Scan for the cell matching the given text and deliver its [X, Y] coordinate at center. 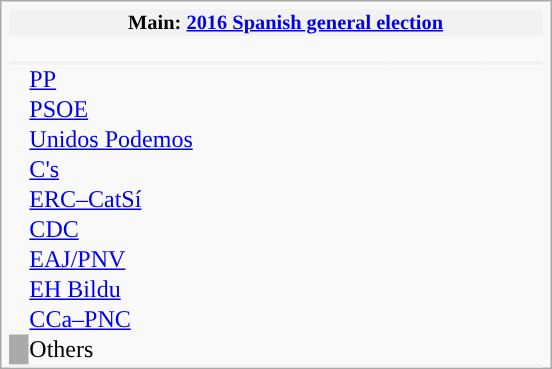
Others [138, 350]
PP [138, 80]
CDC [138, 230]
Unidos Podemos [138, 140]
Main: 2016 Spanish general election [286, 22]
EH Bildu [138, 290]
CCa–PNC [138, 320]
EAJ/PNV [138, 260]
C's [138, 170]
ERC–CatSí [138, 200]
PSOE [138, 110]
